Pinpoint the cell where the given text exists, returning its (X, Y) midpoint coordinate. 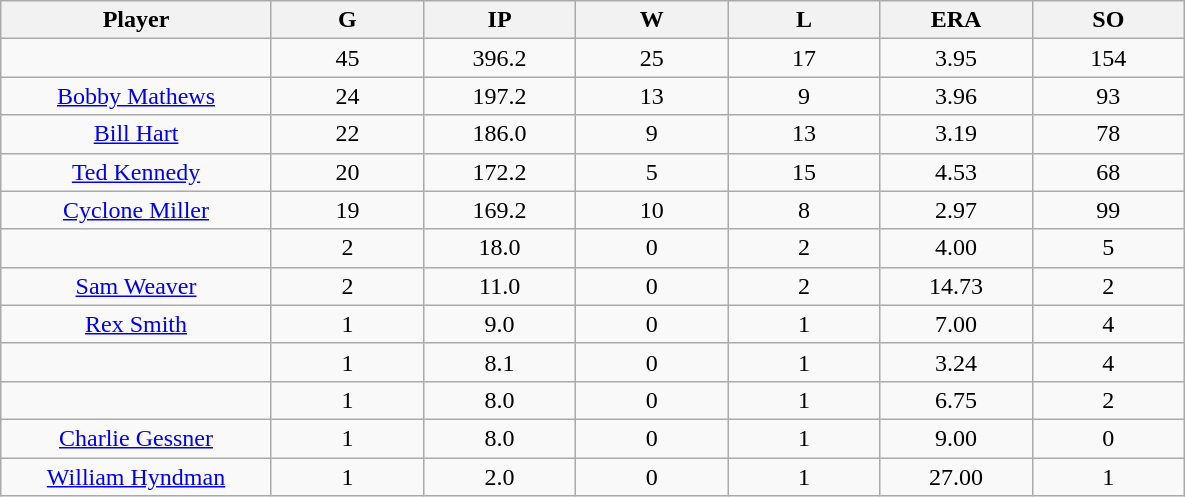
3.19 (956, 134)
154 (1108, 58)
Ted Kennedy (136, 172)
169.2 (499, 210)
14.73 (956, 286)
ERA (956, 20)
Player (136, 20)
27.00 (956, 477)
Bobby Mathews (136, 96)
Rex Smith (136, 324)
8 (804, 210)
93 (1108, 96)
172.2 (499, 172)
3.96 (956, 96)
3.95 (956, 58)
24 (347, 96)
G (347, 20)
4.00 (956, 248)
2.97 (956, 210)
Charlie Gessner (136, 438)
20 (347, 172)
Sam Weaver (136, 286)
78 (1108, 134)
L (804, 20)
22 (347, 134)
68 (1108, 172)
7.00 (956, 324)
9.0 (499, 324)
186.0 (499, 134)
SO (1108, 20)
11.0 (499, 286)
3.24 (956, 362)
6.75 (956, 400)
15 (804, 172)
25 (652, 58)
4.53 (956, 172)
Bill Hart (136, 134)
2.0 (499, 477)
IP (499, 20)
9.00 (956, 438)
19 (347, 210)
10 (652, 210)
99 (1108, 210)
8.1 (499, 362)
396.2 (499, 58)
William Hyndman (136, 477)
W (652, 20)
18.0 (499, 248)
Cyclone Miller (136, 210)
17 (804, 58)
197.2 (499, 96)
45 (347, 58)
